Return [x, y] of the center of cell containing provided text 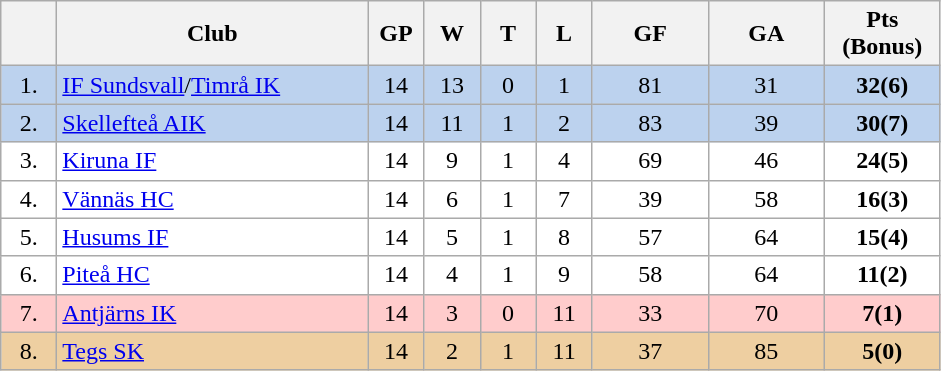
37 [650, 351]
6 [452, 199]
Husums IF [212, 237]
4. [29, 199]
1. [29, 85]
Skellefteå AIK [212, 123]
33 [650, 313]
IF Sundsvall/Timrå IK [212, 85]
GP [396, 34]
5(0) [882, 351]
13 [452, 85]
W [452, 34]
70 [766, 313]
7. [29, 313]
5. [29, 237]
81 [650, 85]
57 [650, 237]
15(4) [882, 237]
Kiruna IF [212, 161]
GA [766, 34]
16(3) [882, 199]
30(7) [882, 123]
83 [650, 123]
85 [766, 351]
69 [650, 161]
3 [452, 313]
8 [564, 237]
11(2) [882, 275]
46 [766, 161]
Tegs SK [212, 351]
Antjärns IK [212, 313]
8. [29, 351]
7(1) [882, 313]
L [564, 34]
Club [212, 34]
5 [452, 237]
7 [564, 199]
31 [766, 85]
2. [29, 123]
Vännäs HC [212, 199]
32(6) [882, 85]
6. [29, 275]
T [508, 34]
3. [29, 161]
Piteå HC [212, 275]
GF [650, 34]
Pts (Bonus) [882, 34]
24(5) [882, 161]
